Scan for the cell matching the given text and deliver its [x, y] coordinate at center. 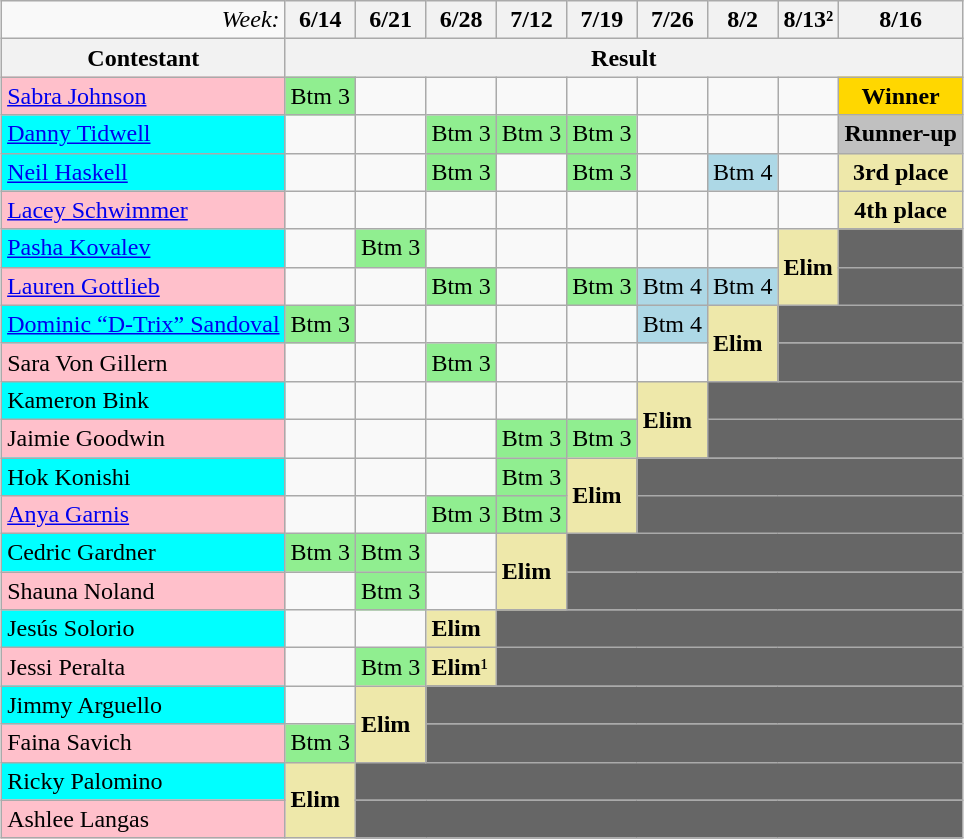
8/13² [808, 20]
Hok Konishi [144, 477]
Shauna Noland [144, 591]
Sabra Johnson [144, 96]
6/21 [390, 20]
7/12 [531, 20]
Runner-up [901, 134]
Jessi Peralta [144, 667]
Cedric Gardner [144, 553]
3rd place [901, 172]
8/2 [743, 20]
Kameron Bink [144, 400]
8/16 [901, 20]
Jaimie Goodwin [144, 438]
Dominic “D-Trix” Sandoval [144, 324]
Neil Haskell [144, 172]
4th place [901, 210]
Ashlee Langas [144, 819]
Sara Von Gillern [144, 362]
Danny Tidwell [144, 134]
Elim¹ [461, 667]
Lauren Gottlieb [144, 286]
Pasha Kovalev [144, 248]
Contestant [144, 58]
Week: [144, 20]
Faina Savich [144, 743]
6/14 [320, 20]
7/26 [672, 20]
6/28 [461, 20]
Ricky Palomino [144, 781]
Jimmy Arguello [144, 705]
Winner [901, 96]
Anya Garnis [144, 515]
Lacey Schwimmer [144, 210]
7/19 [602, 20]
Result [624, 58]
Jesús Solorio [144, 629]
